Search for the cell housing the specified text and yield its (x, y) center coordinate. 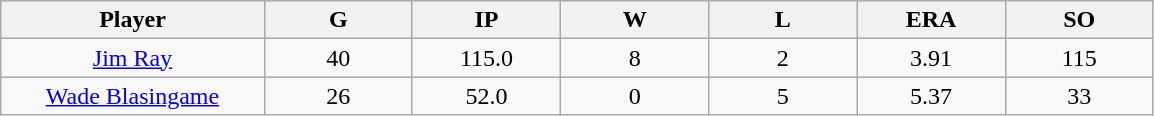
2 (783, 58)
L (783, 20)
115 (1079, 58)
G (338, 20)
26 (338, 96)
W (635, 20)
33 (1079, 96)
8 (635, 58)
SO (1079, 20)
0 (635, 96)
52.0 (486, 96)
115.0 (486, 58)
40 (338, 58)
Player (132, 20)
Jim Ray (132, 58)
IP (486, 20)
Wade Blasingame (132, 96)
3.91 (931, 58)
5 (783, 96)
ERA (931, 20)
5.37 (931, 96)
